Pinpoint the cell where the given text exists, returning its [X, Y] midpoint coordinate. 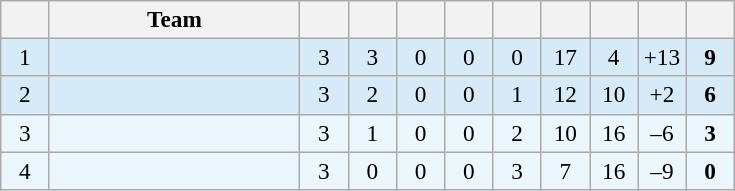
12 [565, 95]
+13 [662, 57]
7 [565, 170]
6 [710, 95]
–9 [662, 170]
9 [710, 57]
–6 [662, 133]
17 [565, 57]
Team [174, 19]
+2 [662, 95]
